Find where the given text appears and provide that cell's center as [X, Y] coordinate. 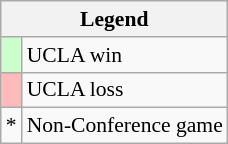
UCLA loss [125, 90]
UCLA win [125, 55]
* [12, 126]
Legend [114, 19]
Non-Conference game [125, 126]
